Return (X, Y) of the center of cell containing provided text 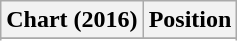
Position (190, 20)
Chart (2016) (72, 20)
